Search for the cell housing the specified text and yield its (X, Y) center coordinate. 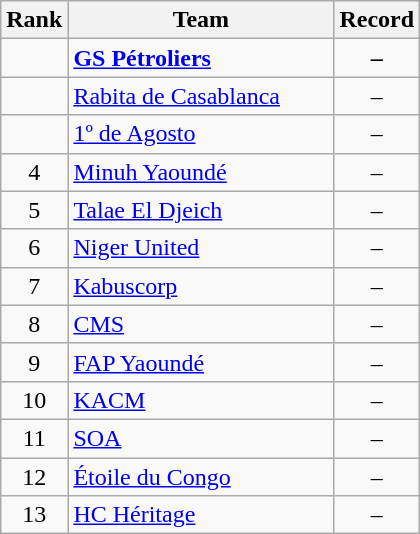
7 (34, 286)
8 (34, 324)
10 (34, 400)
11 (34, 438)
Record (377, 20)
6 (34, 248)
13 (34, 515)
SOA (201, 438)
12 (34, 477)
Rank (34, 20)
Kabuscorp (201, 286)
Team (201, 20)
4 (34, 172)
Rabita de Casablanca (201, 96)
FAP Yaoundé (201, 362)
Niger United (201, 248)
CMS (201, 324)
5 (34, 210)
GS Pétroliers (201, 58)
9 (34, 362)
HC Héritage (201, 515)
Étoile du Congo (201, 477)
Minuh Yaoundé (201, 172)
KACM (201, 400)
1º de Agosto (201, 134)
Talae El Djeich (201, 210)
